Search for the cell housing the specified text and yield its (X, Y) center coordinate. 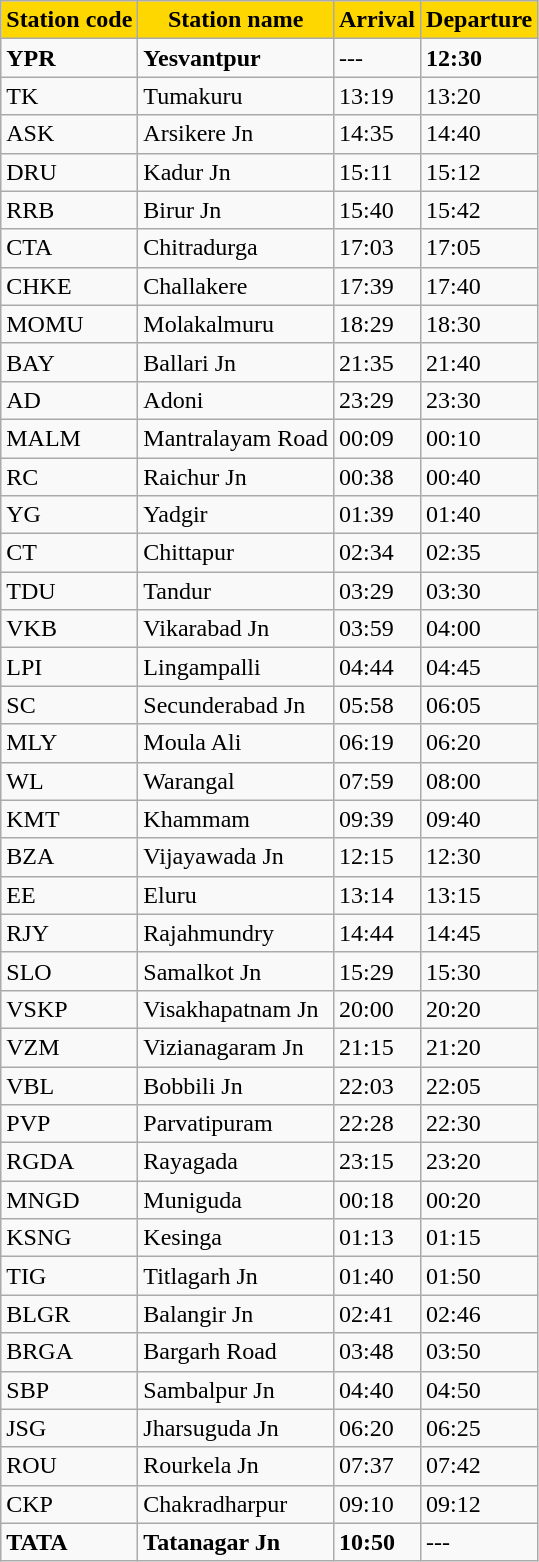
00:18 (376, 1200)
15:29 (376, 971)
VBL (70, 1085)
Ballari Jn (236, 362)
09:40 (480, 819)
09:39 (376, 819)
Arsikere Jn (236, 134)
00:20 (480, 1200)
04:44 (376, 667)
KSNG (70, 1238)
Samalkot Jn (236, 971)
14:45 (480, 933)
Station code (70, 20)
01:15 (480, 1238)
05:58 (376, 705)
03:59 (376, 629)
03:48 (376, 1352)
Mantralayam Road (236, 438)
13:20 (480, 96)
Parvatipuram (236, 1124)
CHKE (70, 286)
07:59 (376, 781)
Rayagada (236, 1162)
MALM (70, 438)
14:44 (376, 933)
Balangir Jn (236, 1314)
09:10 (376, 1504)
AD (70, 400)
17:40 (480, 286)
Challakere (236, 286)
Yesvantpur (236, 58)
22:05 (480, 1085)
SC (70, 705)
MLY (70, 743)
Molakalmuru (236, 324)
07:42 (480, 1466)
04:00 (480, 629)
03:30 (480, 591)
15:11 (376, 172)
Bargarh Road (236, 1352)
SLO (70, 971)
Warangal (236, 781)
TDU (70, 591)
JSG (70, 1428)
22:28 (376, 1124)
Secunderabad Jn (236, 705)
07:37 (376, 1466)
Birur Jn (236, 210)
Vizianagaram Jn (236, 1047)
02:41 (376, 1314)
13:15 (480, 895)
Chakradharpur (236, 1504)
18:29 (376, 324)
Titlagarh Jn (236, 1276)
17:03 (376, 248)
BRGA (70, 1352)
Vikarabad Jn (236, 629)
04:50 (480, 1390)
Rajahmundry (236, 933)
23:30 (480, 400)
15:12 (480, 172)
20:20 (480, 1009)
00:09 (376, 438)
Chitradurga (236, 248)
06:19 (376, 743)
Station name (236, 20)
CKP (70, 1504)
15:30 (480, 971)
02:46 (480, 1314)
BAY (70, 362)
13:19 (376, 96)
21:15 (376, 1047)
Lingampalli (236, 667)
RGDA (70, 1162)
VZM (70, 1047)
BZA (70, 857)
Raichur Jn (236, 477)
00:38 (376, 477)
BLGR (70, 1314)
12:15 (376, 857)
00:40 (480, 477)
SBP (70, 1390)
Yadgir (236, 515)
VKB (70, 629)
23:29 (376, 400)
23:15 (376, 1162)
Bobbili Jn (236, 1085)
Tumakuru (236, 96)
Visakhapatnam Jn (236, 1009)
23:20 (480, 1162)
17:05 (480, 248)
Kadur Jn (236, 172)
09:12 (480, 1504)
ASK (70, 134)
Chittapur (236, 553)
Sambalpur Jn (236, 1390)
00:10 (480, 438)
MOMU (70, 324)
Kesinga (236, 1238)
Rourkela Jn (236, 1466)
CT (70, 553)
14:35 (376, 134)
Muniguda (236, 1200)
YPR (70, 58)
06:05 (480, 705)
18:30 (480, 324)
15:42 (480, 210)
Moula Ali (236, 743)
10:50 (376, 1542)
YG (70, 515)
RRB (70, 210)
Arrival (376, 20)
15:40 (376, 210)
21:35 (376, 362)
TATA (70, 1542)
DRU (70, 172)
KMT (70, 819)
20:00 (376, 1009)
02:35 (480, 553)
WL (70, 781)
Adoni (236, 400)
01:50 (480, 1276)
Eluru (236, 895)
Vijayawada Jn (236, 857)
Departure (480, 20)
03:29 (376, 591)
01:39 (376, 515)
01:13 (376, 1238)
17:39 (376, 286)
21:20 (480, 1047)
TK (70, 96)
ROU (70, 1466)
RC (70, 477)
14:40 (480, 134)
21:40 (480, 362)
08:00 (480, 781)
02:34 (376, 553)
CTA (70, 248)
MNGD (70, 1200)
TIG (70, 1276)
Tandur (236, 591)
06:25 (480, 1428)
PVP (70, 1124)
03:50 (480, 1352)
22:30 (480, 1124)
VSKP (70, 1009)
04:45 (480, 667)
13:14 (376, 895)
22:03 (376, 1085)
Khammam (236, 819)
04:40 (376, 1390)
LPI (70, 667)
Tatanagar Jn (236, 1542)
EE (70, 895)
Jharsuguda Jn (236, 1428)
RJY (70, 933)
